For the text-containing cell, return its midpoint in (x, y) coordinate format. 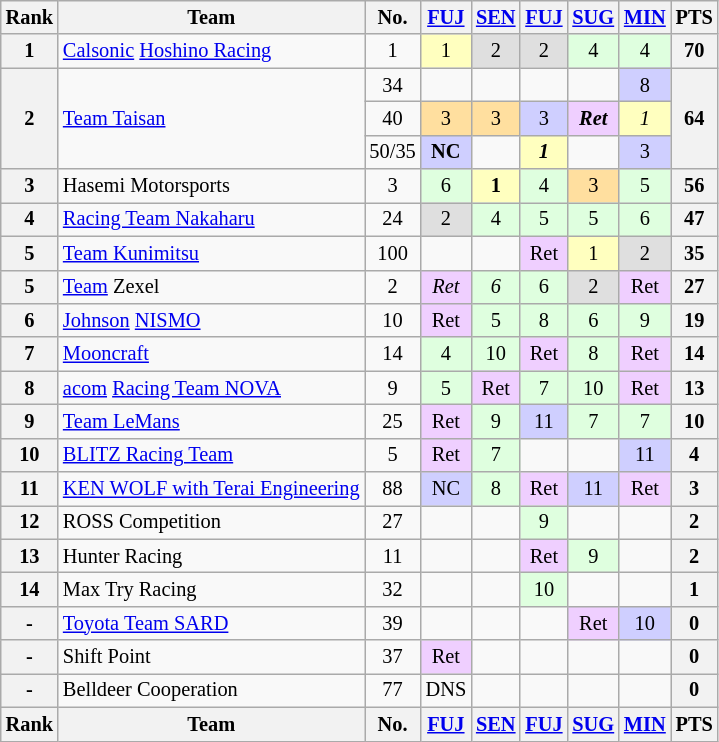
88 (392, 489)
25 (392, 421)
Johnson NISMO (211, 320)
Hunter Racing (211, 556)
Hasemi Motorsports (211, 186)
ROSS Competition (211, 522)
39 (392, 623)
70 (694, 51)
Racing Team Nakaharu (211, 219)
34 (392, 85)
64 (694, 118)
12 (30, 522)
Team Zexel (211, 287)
KEN WOLF with Terai Engineering (211, 489)
Toyota Team SARD (211, 623)
35 (694, 253)
acom Racing Team NOVA (211, 388)
100 (392, 253)
Calsonic Hoshino Racing (211, 51)
77 (392, 690)
40 (392, 118)
37 (392, 657)
Team LeMans (211, 421)
Team Taisan (211, 118)
24 (392, 219)
DNS (446, 690)
Mooncraft (211, 354)
56 (694, 186)
Team Kunimitsu (211, 253)
Max Try Racing (211, 589)
Belldeer Cooperation (211, 690)
19 (694, 320)
BLITZ Racing Team (211, 455)
32 (392, 589)
Shift Point (211, 657)
47 (694, 219)
50/35 (392, 152)
